Identify which cell holds the provided text, then report its [x, y] central coordinate. 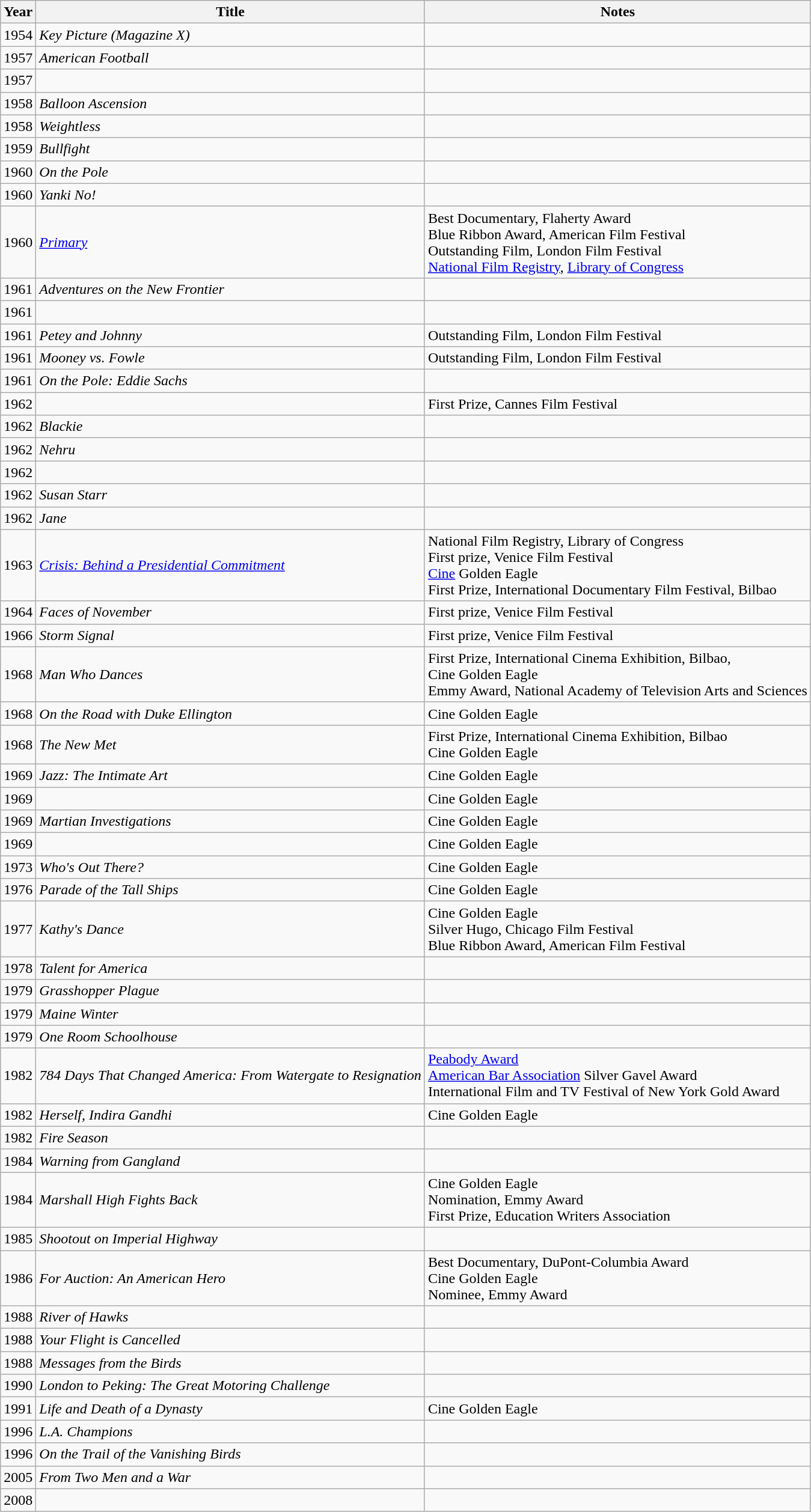
1977 [18, 929]
1959 [18, 149]
Key Picture (Magazine X) [231, 35]
On the Pole: Eddie Sachs [231, 381]
On the Pole [231, 172]
Title [231, 12]
Shootout on Imperial Highway [231, 1239]
Bullfight [231, 149]
First Prize, Cannes Film Festival [617, 404]
Messages from the Birds [231, 1363]
Peabody AwardAmerican Bar Association Silver Gavel AwardInternational Film and TV Festival of New York Gold Award [617, 1076]
Primary [231, 242]
Life and Death of a Dynasty [231, 1409]
Jane [231, 518]
Susan Starr [231, 495]
Petey and Johnny [231, 335]
Man Who Dances [231, 674]
London to Peking: The Great Motoring Challenge [231, 1386]
Cine Golden EagleSilver Hugo, Chicago Film FestivalBlue Ribbon Award, American Film Festival [617, 929]
Martian Investigations [231, 822]
1966 [18, 635]
First Prize, International Cinema Exhibition, Bilbao,Cine Golden EagleEmmy Award, National Academy of Television Arts and Sciences [617, 674]
Marshall High Fights Back [231, 1200]
Maine Winter [231, 1014]
2005 [18, 1477]
1978 [18, 968]
The New Met [231, 744]
On the Trail of the Vanishing Birds [231, 1454]
Adventures on the New Frontier [231, 289]
Herself, Indira Gandhi [231, 1115]
Storm Signal [231, 635]
On the Road with Duke Ellington [231, 713]
1985 [18, 1239]
Cine Golden EagleNomination, Emmy AwardFirst Prize, Education Writers Association [617, 1200]
Grasshopper Plague [231, 991]
1990 [18, 1386]
1963 [18, 565]
Parade of the Tall Ships [231, 890]
Faces of November [231, 612]
Jazz: The Intimate Art [231, 775]
One Room Schoolhouse [231, 1037]
Your Flight is Cancelled [231, 1340]
First Prize, International Cinema Exhibition, BilbaoCine Golden Eagle [617, 744]
From Two Men and a War [231, 1477]
Best Documentary, DuPont-Columbia AwardCine Golden EagleNominee, Emmy Award [617, 1278]
Year [18, 12]
784 Days That Changed America: From Watergate to Resignation [231, 1076]
Warning from Gangland [231, 1160]
Kathy's Dance [231, 929]
1964 [18, 612]
Balloon Ascension [231, 103]
Talent for America [231, 968]
L.A. Champions [231, 1431]
2008 [18, 1500]
Crisis: Behind a Presidential Commitment [231, 565]
River of Hawks [231, 1317]
Yanki No! [231, 195]
1991 [18, 1409]
Nehru [231, 450]
Blackie [231, 427]
For Auction: An American Hero [231, 1278]
Who's Out There? [231, 867]
1976 [18, 890]
Notes [617, 12]
1954 [18, 35]
Fire Season [231, 1138]
1986 [18, 1278]
American Football [231, 58]
1973 [18, 867]
Weightless [231, 126]
Mooney vs. Fowle [231, 358]
